Find where the given text appears and provide that cell's center as (x, y) coordinate. 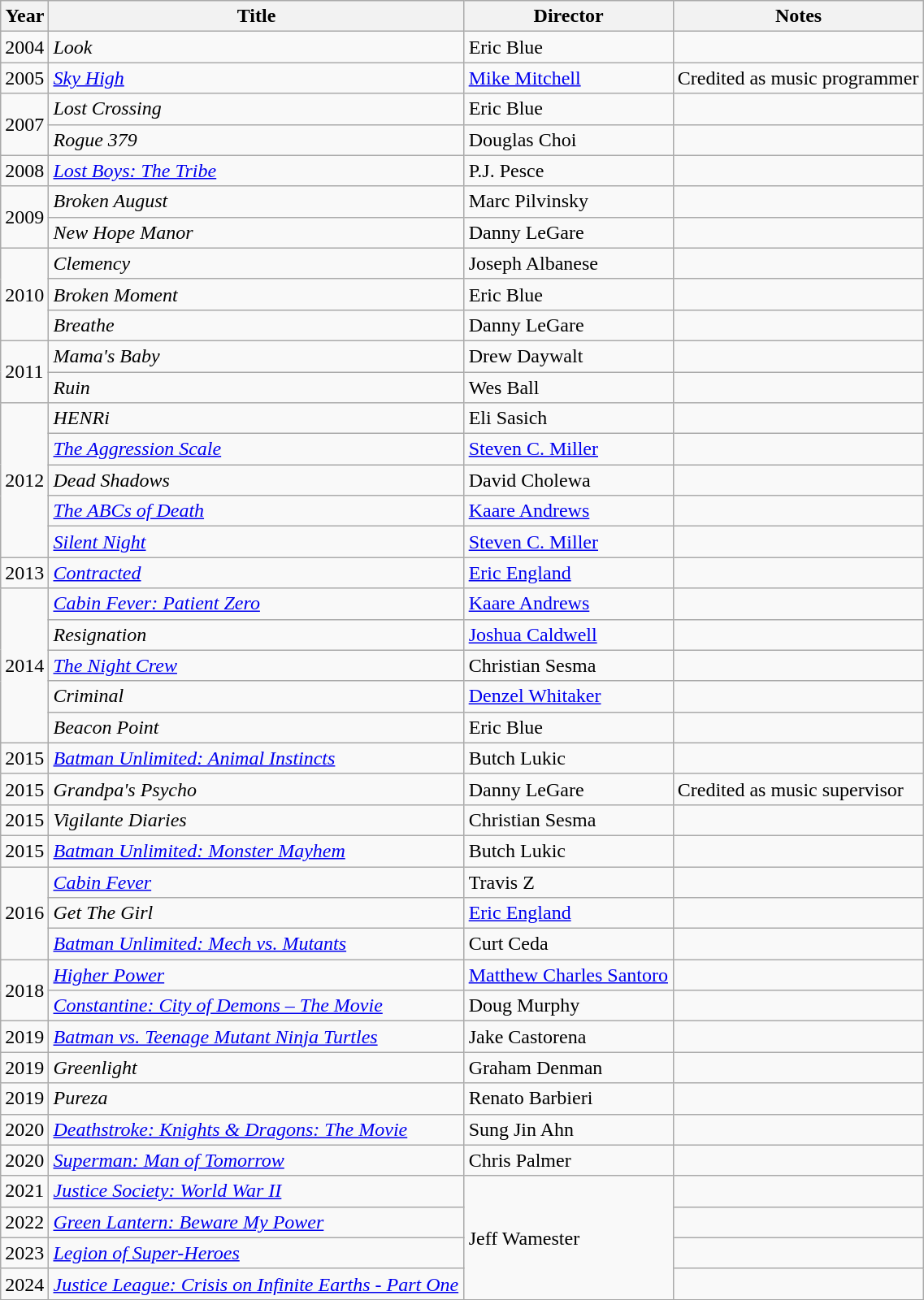
Rogue 379 (257, 140)
Constantine: City of Demons – The Movie (257, 1006)
2011 (24, 371)
Director (569, 16)
Denzel Whitaker (569, 696)
Douglas Choi (569, 140)
2013 (24, 573)
Eli Sasich (569, 418)
2007 (24, 124)
Cabin Fever (257, 882)
Green Lantern: Beware My Power (257, 1222)
Batman Unlimited: Animal Instincts (257, 758)
Credited as music supervisor (798, 789)
Curt Ceda (569, 944)
Matthew Charles Santoro (569, 975)
Greenlight (257, 1068)
Credited as music programmer (798, 78)
David Cholewa (569, 480)
Lost Crossing (257, 109)
P.J. Pesce (569, 171)
Notes (798, 16)
2023 (24, 1253)
2022 (24, 1222)
Grandpa's Psycho (257, 789)
Justice Society: World War II (257, 1191)
Batman Unlimited: Monster Mayhem (257, 851)
2009 (24, 217)
2021 (24, 1191)
Pureza (257, 1098)
2018 (24, 990)
Jake Castorena (569, 1037)
Mike Mitchell (569, 78)
Graham Denman (569, 1068)
Contracted (257, 573)
Criminal (257, 696)
Lost Boys: The Tribe (257, 171)
2004 (24, 47)
Joshua Caldwell (569, 635)
Title (257, 16)
Beacon Point (257, 727)
Get The Girl (257, 913)
Superman: Man of Tomorrow (257, 1160)
Higher Power (257, 975)
Marc Pilvinsky (569, 201)
Chris Palmer (569, 1160)
Breathe (257, 325)
Sung Jin Ahn (569, 1129)
Look (257, 47)
Sky High (257, 78)
HENRi (257, 418)
Drew Daywalt (569, 356)
2005 (24, 78)
Ruin (257, 388)
The ABCs of Death (257, 511)
Cabin Fever: Patient Zero (257, 604)
Jeff Wamester (569, 1237)
Resignation (257, 635)
2014 (24, 665)
Year (24, 16)
Legion of Super-Heroes (257, 1253)
Wes Ball (569, 388)
2012 (24, 480)
Silent Night (257, 542)
Joseph Albanese (569, 263)
Justice League: Crisis on Infinite Earths - Part One (257, 1284)
Mama's Baby (257, 356)
2008 (24, 171)
Vigilante Diaries (257, 820)
Deathstroke: Knights & Dragons: The Movie (257, 1129)
2024 (24, 1284)
2016 (24, 912)
The Night Crew (257, 665)
New Hope Manor (257, 232)
Travis Z (569, 882)
Doug Murphy (569, 1006)
2010 (24, 294)
Batman Unlimited: Mech vs. Mutants (257, 944)
Dead Shadows (257, 480)
Broken August (257, 201)
Clemency (257, 263)
Broken Moment (257, 294)
Batman vs. Teenage Mutant Ninja Turtles (257, 1037)
Renato Barbieri (569, 1098)
The Aggression Scale (257, 449)
